Output the (X, Y) coordinate of the center of the cell containing the given text.  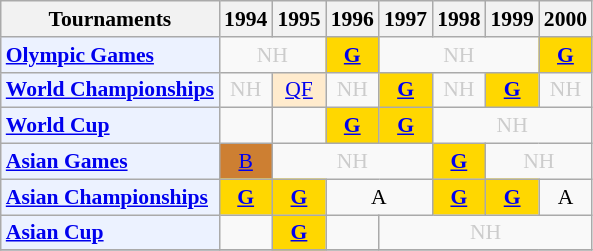
1997 (406, 19)
QF (298, 90)
1996 (352, 19)
Tournaments (110, 19)
B (246, 162)
1994 (246, 19)
Asian Cup (110, 233)
World Championships (110, 90)
Asian Games (110, 162)
1998 (458, 19)
2000 (566, 19)
Olympic Games (110, 55)
Asian Championships (110, 197)
World Cup (110, 126)
1999 (512, 19)
1995 (298, 19)
